Locate the cell with the specified text and output its [x, y] center coordinate. 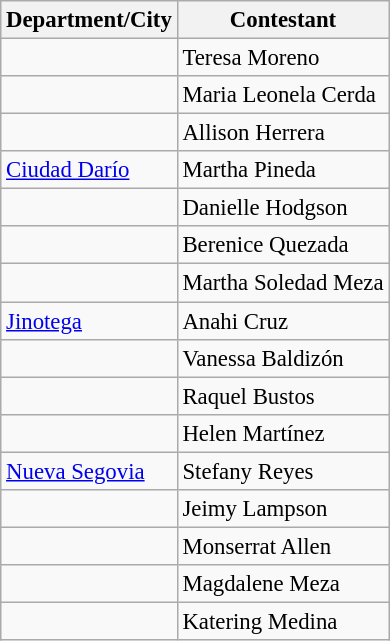
Anahi Cruz [283, 321]
Martha Soledad Meza [283, 283]
Ciudad Darío [89, 170]
Stefany Reyes [283, 471]
Vanessa Baldizón [283, 358]
Monserrat Allen [283, 546]
Martha Pineda [283, 170]
Department/City [89, 20]
Maria Leonela Cerda [283, 95]
Jinotega [89, 321]
Jeimy Lampson [283, 509]
Danielle Hodgson [283, 208]
Raquel Bustos [283, 396]
Allison Herrera [283, 133]
Nueva Segovia [89, 471]
Helen Martínez [283, 433]
Berenice Quezada [283, 245]
Contestant [283, 20]
Katering Medina [283, 621]
Magdalene Meza [283, 584]
Teresa Moreno [283, 58]
